Provide the [X, Y] coordinate of the cell's center where the given text is located.  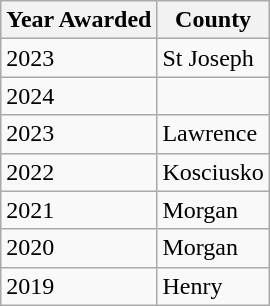
County [213, 20]
Lawrence [213, 134]
2020 [79, 248]
2024 [79, 96]
St Joseph [213, 58]
2021 [79, 210]
2019 [79, 286]
Kosciusko [213, 172]
2022 [79, 172]
Henry [213, 286]
Year Awarded [79, 20]
